Locate the cell with the specified text and output its [X, Y] center coordinate. 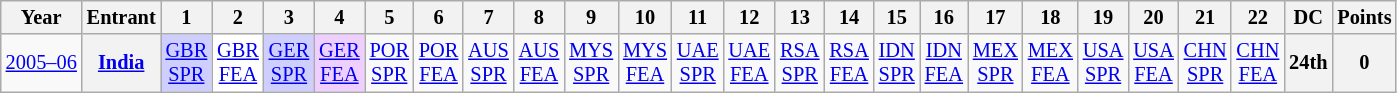
24th [1308, 63]
GBRFEA [238, 63]
2 [238, 17]
6 [438, 17]
12 [749, 17]
USASPR [1103, 63]
16 [944, 17]
19 [1103, 17]
Points [1364, 17]
AUSFEA [539, 63]
DC [1308, 17]
22 [1258, 17]
CHNFEA [1258, 63]
AUSSPR [488, 63]
13 [800, 17]
17 [996, 17]
0 [1364, 63]
CHNSPR [1206, 63]
11 [698, 17]
PORFEA [438, 63]
15 [897, 17]
UAESPR [698, 63]
IDNSPR [897, 63]
IDNFEA [944, 63]
8 [539, 17]
Year [42, 17]
PORSPR [390, 63]
India [122, 63]
USAFEA [1153, 63]
10 [645, 17]
UAEFEA [749, 63]
7 [488, 17]
1 [187, 17]
MEXSPR [996, 63]
GBRSPR [187, 63]
Entrant [122, 17]
18 [1050, 17]
MEXFEA [1050, 63]
5 [390, 17]
20 [1153, 17]
GERSPR [289, 63]
RSASPR [800, 63]
RSAFEA [848, 63]
9 [591, 17]
4 [339, 17]
GERFEA [339, 63]
21 [1206, 17]
MYSSPR [591, 63]
14 [848, 17]
2005–06 [42, 63]
MYSFEA [645, 63]
3 [289, 17]
